Identify which cell holds the provided text, then report its [x, y] central coordinate. 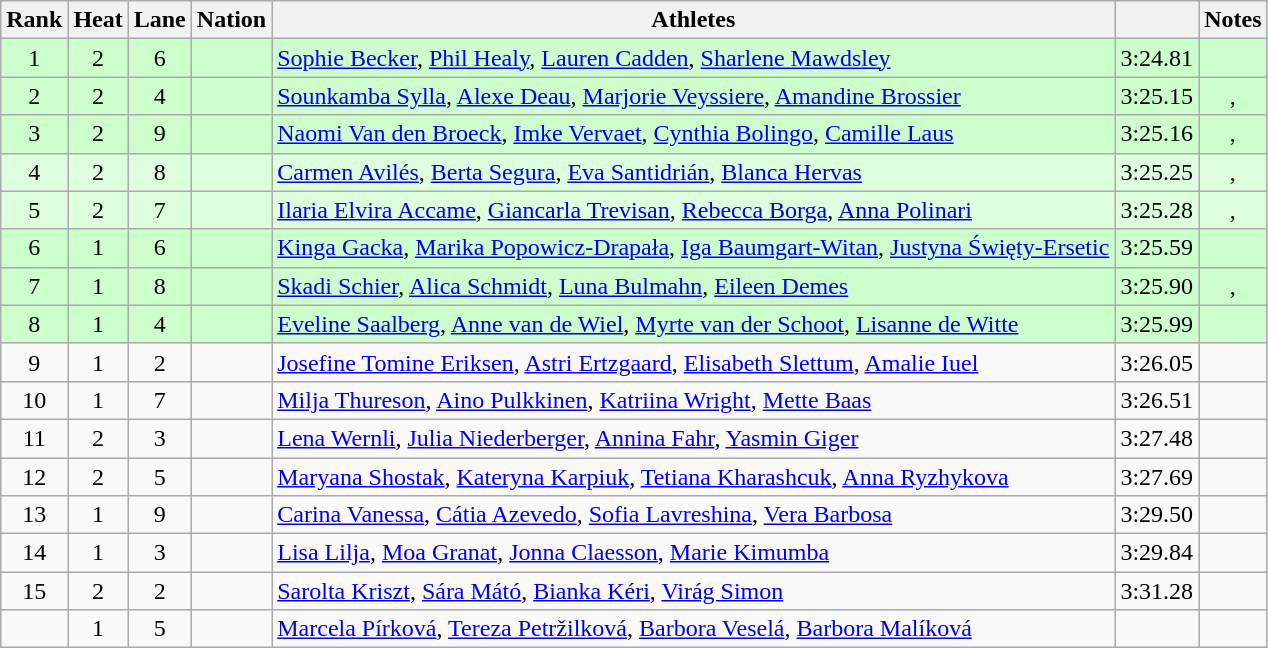
Maryana Shostak, Kateryna Karpiuk, Tetiana Kharashcuk, Anna Ryzhykova [694, 477]
Lena Wernli, Julia Niederberger, Annina Fahr, Yasmin Giger [694, 438]
Heat [98, 20]
3:25.28 [1157, 210]
3:25.59 [1157, 248]
Josefine Tomine Eriksen, Astri Ertzgaard, Elisabeth Slettum, Amalie Iuel [694, 362]
3:25.99 [1157, 324]
3:29.84 [1157, 553]
Sophie Becker, Phil Healy, Lauren Cadden, Sharlene Mawdsley [694, 58]
14 [34, 553]
3:26.05 [1157, 362]
3:26.51 [1157, 400]
3:31.28 [1157, 591]
Skadi Schier, Alica Schmidt, Luna Bulmahn, Eileen Demes [694, 286]
12 [34, 477]
Kinga Gacka, Marika Popowicz-Drapała, Iga Baumgart-Witan, Justyna Święty-Ersetic [694, 248]
3:27.48 [1157, 438]
3:24.81 [1157, 58]
13 [34, 515]
Athletes [694, 20]
10 [34, 400]
Carmen Avilés, Berta Segura, Eva Santidrián, Blanca Hervas [694, 172]
15 [34, 591]
Sounkamba Sylla, Alexe Deau, Marjorie Veyssiere, Amandine Brossier [694, 96]
Carina Vanessa, Cátia Azevedo, Sofia Lavreshina, Vera Barbosa [694, 515]
3:25.15 [1157, 96]
3:25.25 [1157, 172]
Nation [231, 20]
Naomi Van den Broeck, Imke Vervaet, Cynthia Bolingo, Camille Laus [694, 134]
Rank [34, 20]
Notes [1233, 20]
Marcela Pírková, Tereza Petržilková, Barbora Veselá, Barbora Malíková [694, 629]
Sarolta Kriszt, Sára Mátó, Bianka Kéri, Virág Simon [694, 591]
3:25.16 [1157, 134]
3:25.90 [1157, 286]
Ilaria Elvira Accame, Giancarla Trevisan, Rebecca Borga, Anna Polinari [694, 210]
3:29.50 [1157, 515]
Lisa Lilja, Moa Granat, Jonna Claesson, Marie Kimumba [694, 553]
Lane [160, 20]
3:27.69 [1157, 477]
Milja Thureson, Aino Pulkkinen, Katriina Wright, Mette Baas [694, 400]
11 [34, 438]
Eveline Saalberg, Anne van de Wiel, Myrte van der Schoot, Lisanne de Witte [694, 324]
